Determine the [x, y] coordinate at the center of the cell enclosing the given text.  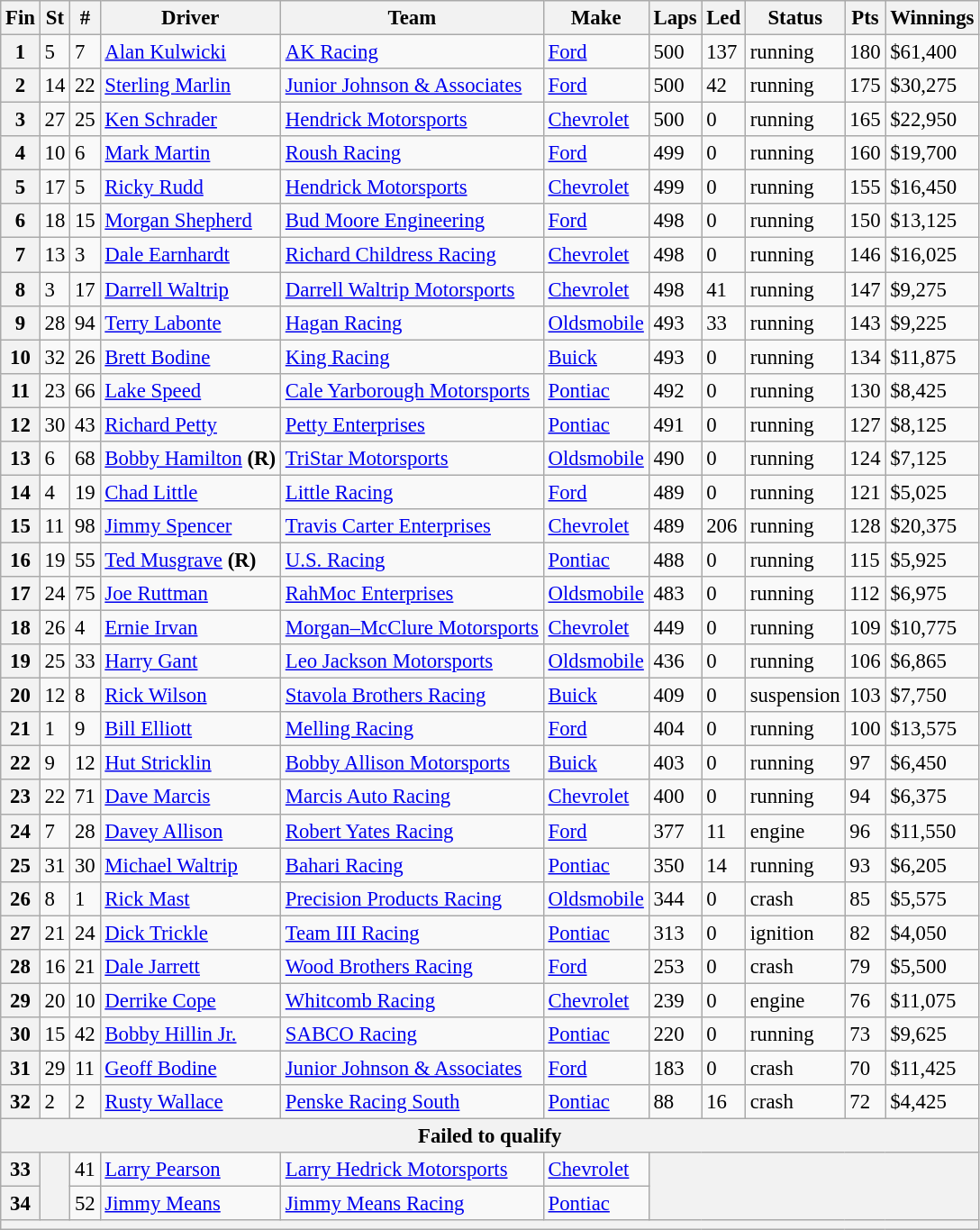
160 [865, 153]
Darrell Waltrip [190, 289]
112 [865, 594]
Brett Bodine [190, 357]
$5,500 [932, 967]
403 [676, 763]
175 [865, 86]
Pts [865, 18]
130 [865, 390]
$9,225 [932, 323]
Larry Pearson [190, 1170]
Fin [21, 18]
$11,875 [932, 357]
115 [865, 560]
52 [85, 1204]
488 [676, 560]
Morgan Shepherd [190, 221]
Melling Racing [412, 729]
Team [412, 18]
220 [676, 1034]
492 [676, 390]
449 [676, 628]
$6,865 [932, 661]
King Racing [412, 357]
Laps [676, 18]
Marcis Auto Racing [412, 797]
RahMoc Enterprises [412, 594]
206 [724, 526]
Dale Jarrett [190, 967]
Winnings [932, 18]
73 [865, 1034]
165 [865, 120]
Ted Musgrave (R) [190, 560]
350 [676, 865]
$6,975 [932, 594]
55 [85, 560]
# [85, 18]
$6,205 [932, 865]
483 [676, 594]
$8,125 [932, 424]
313 [676, 933]
490 [676, 459]
Make [596, 18]
134 [865, 357]
85 [865, 898]
76 [865, 1000]
75 [85, 594]
180 [865, 52]
Status [794, 18]
Derrike Cope [190, 1000]
Cale Yarborough Motorsports [412, 390]
Darrell Waltrip Motorsports [412, 289]
Hagan Racing [412, 323]
SABCO Racing [412, 1034]
Led [724, 18]
Morgan–McClure Motorsports [412, 628]
$16,450 [932, 187]
Ken Schrader [190, 120]
124 [865, 459]
146 [865, 255]
43 [85, 424]
Mark Martin [190, 153]
Sterling Marlin [190, 86]
97 [865, 763]
Bahari Racing [412, 865]
Hut Stricklin [190, 763]
68 [85, 459]
Rusty Wallace [190, 1102]
Precision Products Racing [412, 898]
$22,950 [932, 120]
344 [676, 898]
Jimmy Means Racing [412, 1204]
Team III Racing [412, 933]
Ricky Rudd [190, 187]
Penske Racing South [412, 1102]
82 [865, 933]
491 [676, 424]
$20,375 [932, 526]
Jimmy Means [190, 1204]
Failed to qualify [490, 1136]
Wood Brothers Racing [412, 967]
Davey Allison [190, 831]
Driver [190, 18]
106 [865, 661]
Petty Enterprises [412, 424]
Bill Elliott [190, 729]
Travis Carter Enterprises [412, 526]
$13,575 [932, 729]
U.S. Racing [412, 560]
AK Racing [412, 52]
Rick Wilson [190, 696]
88 [676, 1102]
150 [865, 221]
$19,700 [932, 153]
143 [865, 323]
100 [865, 729]
79 [865, 967]
Michael Waltrip [190, 865]
147 [865, 289]
$10,775 [932, 628]
Stavola Brothers Racing [412, 696]
$16,025 [932, 255]
183 [676, 1068]
103 [865, 696]
Bobby Hillin Jr. [190, 1034]
$13,125 [932, 221]
Robert Yates Racing [412, 831]
Lake Speed [190, 390]
239 [676, 1000]
$9,275 [932, 289]
72 [865, 1102]
34 [21, 1204]
400 [676, 797]
$8,425 [932, 390]
109 [865, 628]
98 [85, 526]
121 [865, 492]
Alan Kulwicki [190, 52]
$7,750 [932, 696]
Richard Childress Racing [412, 255]
Richard Petty [190, 424]
Bobby Hamilton (R) [190, 459]
93 [865, 865]
$9,625 [932, 1034]
Little Racing [412, 492]
Joe Ruttman [190, 594]
Dave Marcis [190, 797]
Ernie Irvan [190, 628]
Harry Gant [190, 661]
$11,425 [932, 1068]
$5,025 [932, 492]
Dale Earnhardt [190, 255]
66 [85, 390]
Rick Mast [190, 898]
$11,075 [932, 1000]
Bud Moore Engineering [412, 221]
Terry Labonte [190, 323]
$6,375 [932, 797]
Geoff Bodine [190, 1068]
$7,125 [932, 459]
$5,575 [932, 898]
436 [676, 661]
253 [676, 967]
128 [865, 526]
155 [865, 187]
Whitcomb Racing [412, 1000]
$4,050 [932, 933]
70 [865, 1068]
Bobby Allison Motorsports [412, 763]
Leo Jackson Motorsports [412, 661]
377 [676, 831]
$61,400 [932, 52]
Roush Racing [412, 153]
127 [865, 424]
TriStar Motorsports [412, 459]
137 [724, 52]
$5,925 [932, 560]
71 [85, 797]
Chad Little [190, 492]
suspension [794, 696]
ignition [794, 933]
96 [865, 831]
404 [676, 729]
$30,275 [932, 86]
409 [676, 696]
$6,450 [932, 763]
Larry Hedrick Motorsports [412, 1170]
$11,550 [932, 831]
Jimmy Spencer [190, 526]
Dick Trickle [190, 933]
$4,425 [932, 1102]
St [54, 18]
